Capture the cell that displays the provided text and extract its (x, y) central coordinate. 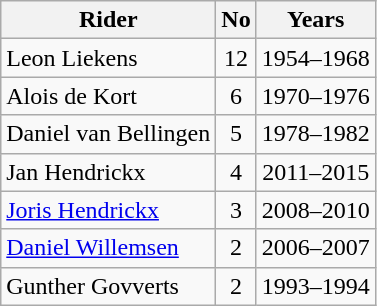
1978–1982 (316, 134)
Daniel van Bellingen (108, 134)
1954–1968 (316, 58)
Joris Hendrickx (108, 210)
4 (236, 172)
Leon Liekens (108, 58)
No (236, 20)
1993–1994 (316, 286)
5 (236, 134)
2011–2015 (316, 172)
2008–2010 (316, 210)
1970–1976 (316, 96)
Gunther Govverts (108, 286)
3 (236, 210)
Jan Hendrickx (108, 172)
Rider (108, 20)
Alois de Kort (108, 96)
2006–2007 (316, 248)
Years (316, 20)
12 (236, 58)
6 (236, 96)
Daniel Willemsen (108, 248)
